Search for the cell housing the specified text and yield its [x, y] center coordinate. 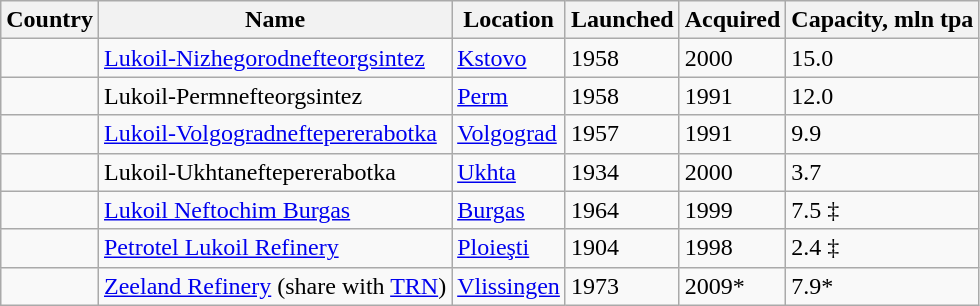
Perm [509, 96]
Lukoil-Nizhegorodnefteorgsintez [274, 58]
15.0 [882, 58]
Vlissingen [509, 286]
12.0 [882, 96]
3.7 [882, 172]
Lukoil-Ukhtaneftepererabotka [274, 172]
Ukhta [509, 172]
Volgograd [509, 134]
Country [50, 20]
1957 [622, 134]
1904 [622, 248]
Launched [622, 20]
Acquired [732, 20]
Zeeland Refinery (share with TRN) [274, 286]
1973 [622, 286]
Petrotel Lukoil Refinery [274, 248]
7.5 ‡ [882, 210]
Lukoil-Permnefteorgsintez [274, 96]
2009* [732, 286]
1934 [622, 172]
2.4 ‡ [882, 248]
Kstovo [509, 58]
Lukoil Neftochim Burgas [274, 210]
Location [509, 20]
1998 [732, 248]
9.9 [882, 134]
Lukoil-Volgogradneftepererabotka [274, 134]
1999 [732, 210]
Ploieşti [509, 248]
1964 [622, 210]
Name [274, 20]
Capacity, mln tpa [882, 20]
Burgas [509, 210]
7.9* [882, 286]
